Determine the [x, y] coordinate at the center of the cell enclosing the given text.  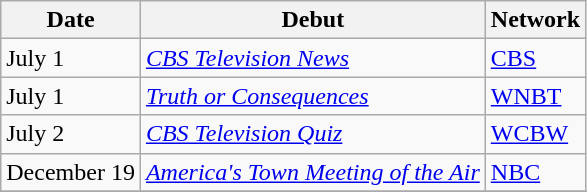
December 19 [71, 172]
CBS Television Quiz [312, 134]
CBS Television News [312, 58]
NBC [535, 172]
Truth or Consequences [312, 96]
WNBT [535, 96]
Network [535, 20]
America's Town Meeting of the Air [312, 172]
Debut [312, 20]
CBS [535, 58]
WCBW [535, 134]
July 2 [71, 134]
Date [71, 20]
